Identify which cell holds the provided text, then report its (X, Y) central coordinate. 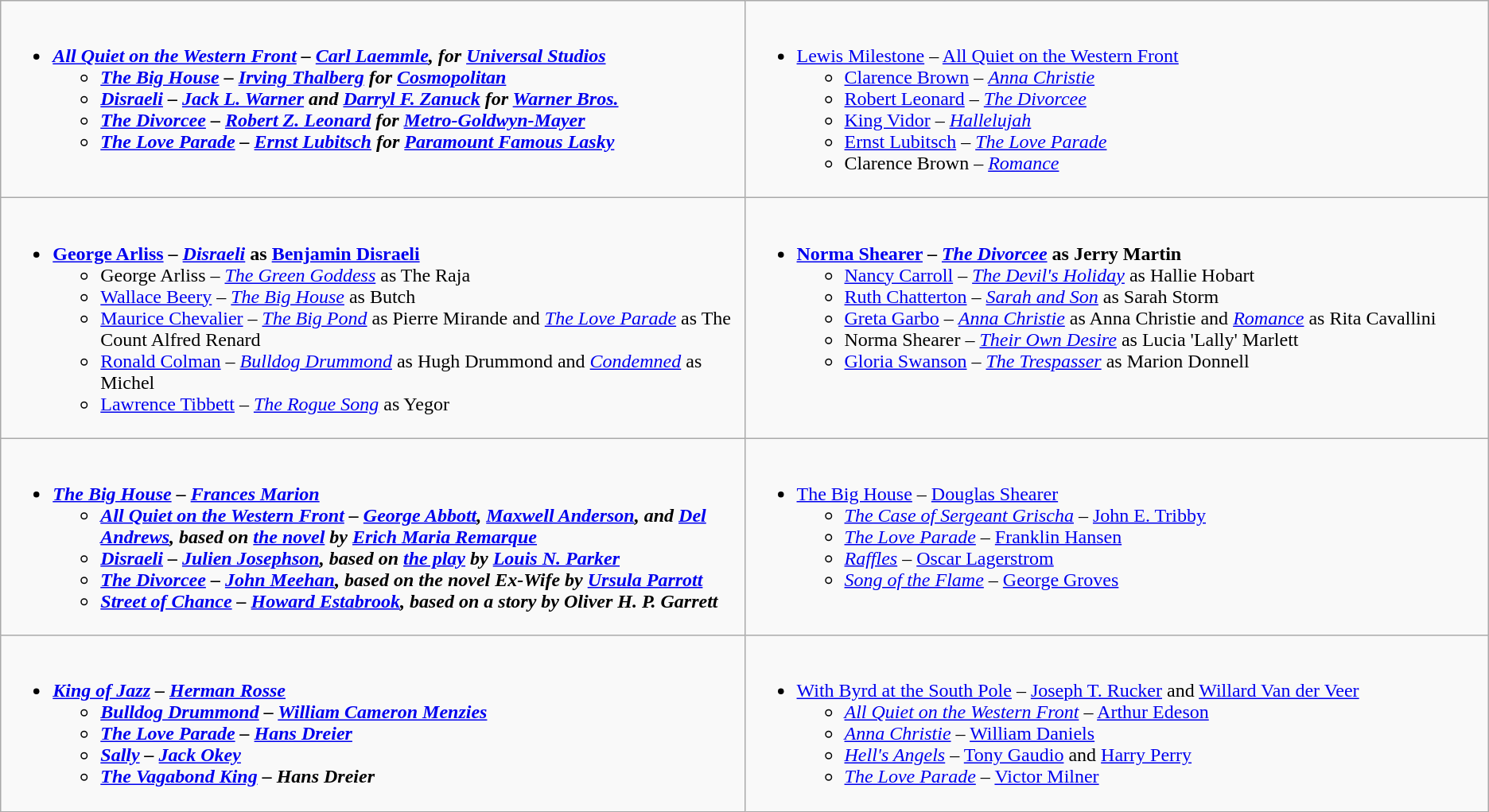
King of Jazz – Herman RosseBulldog Drummond – William Cameron MenziesThe Love Parade – Hans DreierSally – Jack OkeyThe Vagabond King – Hans Dreier (372, 724)
